Find where the given text appears and provide that cell's center as (x, y) coordinate. 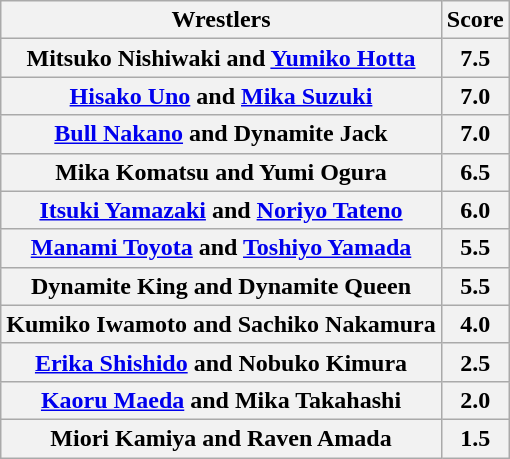
1.5 (475, 438)
Miori Kamiya and Raven Amada (221, 438)
Mitsuko Nishiwaki and Yumiko Hotta (221, 58)
Mika Komatsu and Yumi Ogura (221, 172)
7.5 (475, 58)
6.0 (475, 210)
6.5 (475, 172)
4.0 (475, 324)
Hisako Uno and Mika Suzuki (221, 96)
2.0 (475, 400)
Kaoru Maeda and Mika Takahashi (221, 400)
Erika Shishido and Nobuko Kimura (221, 362)
Score (475, 20)
Bull Nakano and Dynamite Jack (221, 134)
Manami Toyota and Toshiyo Yamada (221, 248)
Dynamite King and Dynamite Queen (221, 286)
2.5 (475, 362)
Kumiko Iwamoto and Sachiko Nakamura (221, 324)
Itsuki Yamazaki and Noriyo Tateno (221, 210)
Wrestlers (221, 20)
